Identify which cell holds the provided text, then report its [X, Y] central coordinate. 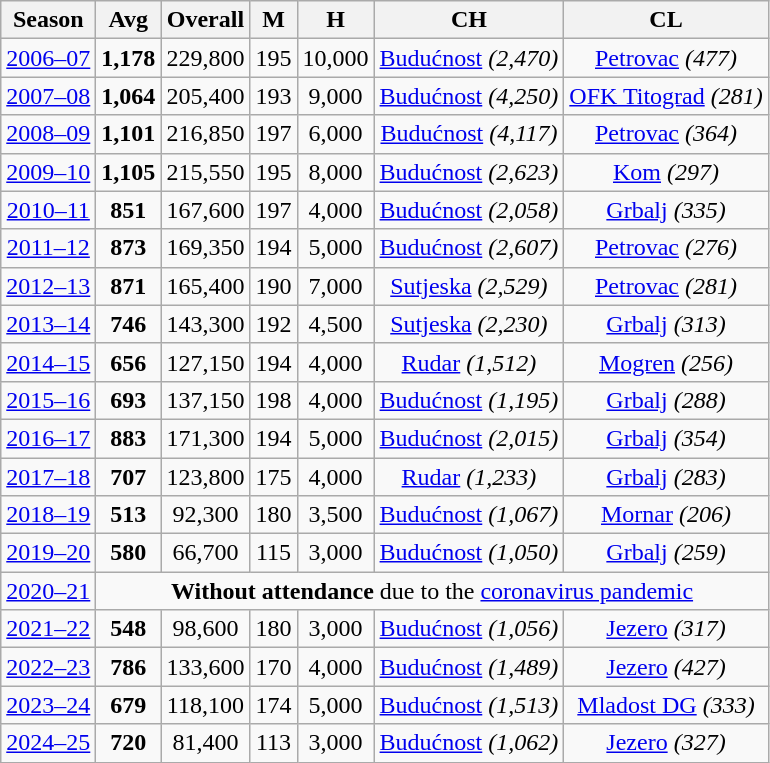
216,850 [206, 134]
Jezero (327) [666, 743]
1,064 [128, 96]
7,000 [336, 286]
3,500 [336, 515]
2008–09 [48, 134]
Budućnost (1,195) [469, 400]
143,300 [206, 324]
Overall [206, 20]
133,600 [206, 667]
205,400 [206, 96]
167,600 [206, 210]
229,800 [206, 58]
720 [128, 743]
2021–22 [48, 629]
Budućnost (2,623) [469, 172]
2010–11 [48, 210]
2011–12 [48, 248]
98,600 [206, 629]
Budućnost (1,056) [469, 629]
1,178 [128, 58]
2014–15 [48, 362]
175 [274, 477]
169,350 [206, 248]
Budućnost (2,470) [469, 58]
Jezero (317) [666, 629]
786 [128, 667]
2018–19 [48, 515]
137,150 [206, 400]
127,150 [206, 362]
123,800 [206, 477]
Petrovac (281) [666, 286]
Grbalj (335) [666, 210]
746 [128, 324]
Grbalj (354) [666, 438]
198 [274, 400]
118,100 [206, 705]
1,105 [128, 172]
174 [274, 705]
Budućnost (2,015) [469, 438]
115 [274, 553]
193 [274, 96]
Grbalj (259) [666, 553]
Without attendance due to the coronavirus pandemic [432, 591]
873 [128, 248]
215,550 [206, 172]
Budućnost (1,489) [469, 667]
92,300 [206, 515]
4,500 [336, 324]
Budućnost (1,067) [469, 515]
165,400 [206, 286]
10,000 [336, 58]
548 [128, 629]
113 [274, 743]
Grbalj (283) [666, 477]
190 [274, 286]
Grbalj (288) [666, 400]
9,000 [336, 96]
2007–08 [48, 96]
Rudar (1,233) [469, 477]
Budućnost (2,058) [469, 210]
H [336, 20]
192 [274, 324]
Jezero (427) [666, 667]
Grbalj (313) [666, 324]
M [274, 20]
Budućnost (1,513) [469, 705]
2009–10 [48, 172]
2022–23 [48, 667]
66,700 [206, 553]
2016–17 [48, 438]
CL [666, 20]
OFK Titograd (281) [666, 96]
6,000 [336, 134]
2023–24 [48, 705]
Budućnost (4,117) [469, 134]
2012–13 [48, 286]
679 [128, 705]
2015–16 [48, 400]
2019–20 [48, 553]
883 [128, 438]
Avg [128, 20]
Petrovac (364) [666, 134]
Season [48, 20]
1,101 [128, 134]
2017–18 [48, 477]
2013–14 [48, 324]
Budućnost (2,607) [469, 248]
171,300 [206, 438]
81,400 [206, 743]
Mladost DG (333) [666, 705]
Budućnost (4,250) [469, 96]
Petrovac (276) [666, 248]
Budućnost (1,062) [469, 743]
Mornar (206) [666, 515]
693 [128, 400]
Kom (297) [666, 172]
CH [469, 20]
580 [128, 553]
2024–25 [48, 743]
707 [128, 477]
656 [128, 362]
Sutjeska (2,529) [469, 286]
Budućnost (1,050) [469, 553]
871 [128, 286]
Mogren (256) [666, 362]
8,000 [336, 172]
513 [128, 515]
Petrovac (477) [666, 58]
170 [274, 667]
Rudar (1,512) [469, 362]
2020–21 [48, 591]
851 [128, 210]
2006–07 [48, 58]
Sutjeska (2,230) [469, 324]
